Pinpoint the cell where the given text exists, returning its (x, y) midpoint coordinate. 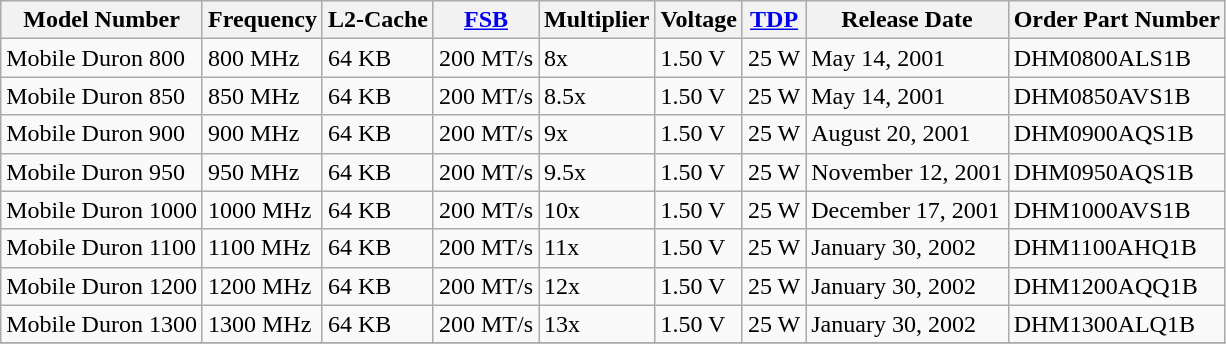
950 MHz (262, 172)
Mobile Duron 1000 (102, 210)
1000 MHz (262, 210)
900 MHz (262, 134)
11x (597, 248)
Mobile Duron 1100 (102, 248)
9x (597, 134)
DHM1200AQQ1B (1116, 286)
13x (597, 324)
Multiplier (597, 20)
DHM1000AVS1B (1116, 210)
November 12, 2001 (907, 172)
Mobile Duron 1300 (102, 324)
Mobile Duron 850 (102, 96)
1100 MHz (262, 248)
8x (597, 58)
Model Number (102, 20)
L2-Cache (378, 20)
8.5x (597, 96)
1200 MHz (262, 286)
December 17, 2001 (907, 210)
TDP (774, 20)
Frequency (262, 20)
DHM0950AQS1B (1116, 172)
FSB (486, 20)
9.5x (597, 172)
800 MHz (262, 58)
DHM0900AQS1B (1116, 134)
12x (597, 286)
Mobile Duron 950 (102, 172)
Mobile Duron 800 (102, 58)
10x (597, 210)
August 20, 2001 (907, 134)
Mobile Duron 900 (102, 134)
Order Part Number (1116, 20)
Voltage (699, 20)
DHM1100AHQ1B (1116, 248)
1300 MHz (262, 324)
Release Date (907, 20)
850 MHz (262, 96)
DHM0850AVS1B (1116, 96)
DHM1300ALQ1B (1116, 324)
DHM0800ALS1B (1116, 58)
Mobile Duron 1200 (102, 286)
